Detect which cell encompasses the target text, then output its [x, y] center coordinate. 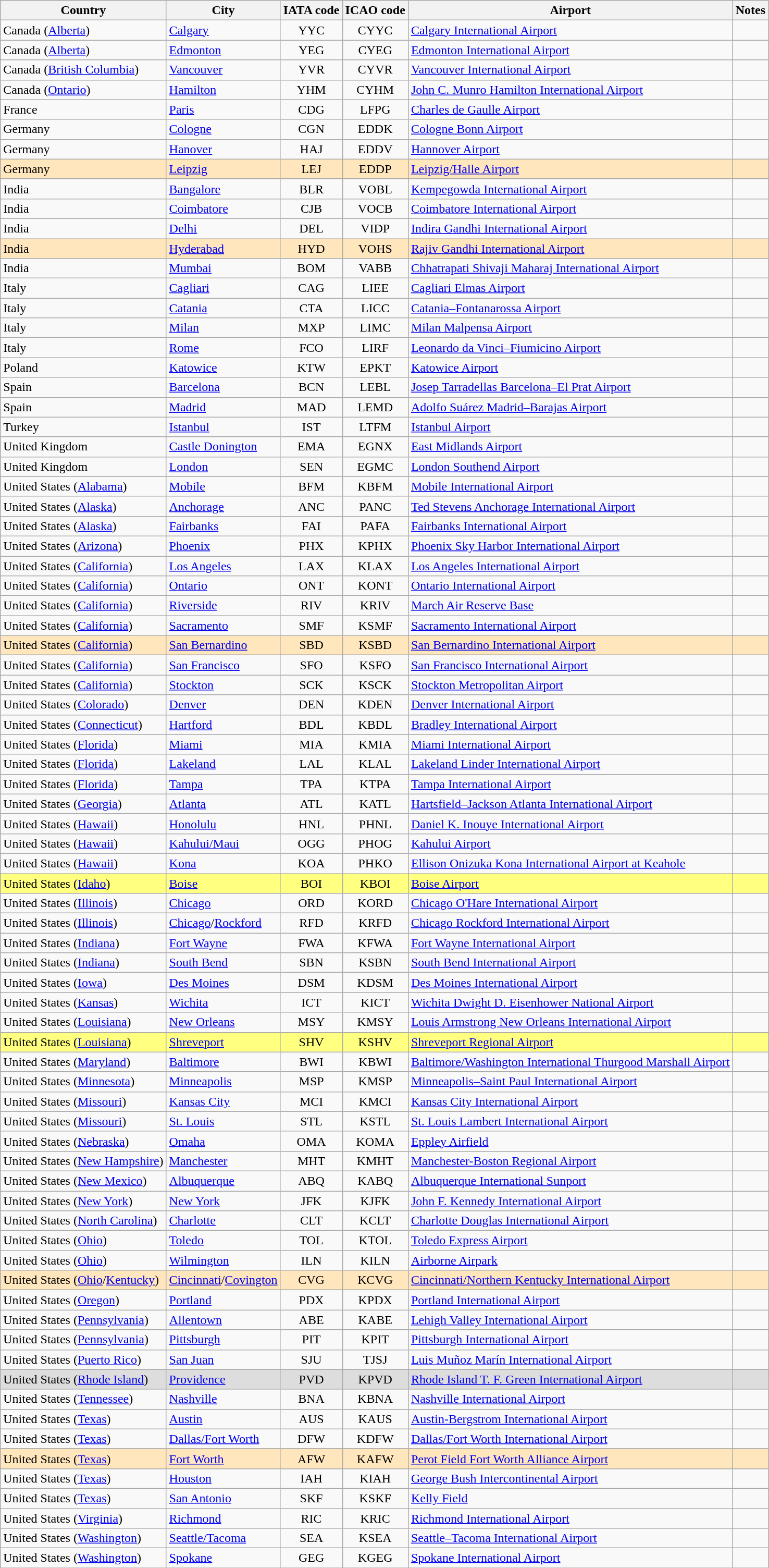
Coimbatore [223, 209]
KMSY [375, 1022]
Portland International Airport [570, 1300]
Wichita [223, 1002]
Rhode Island T. F. Green International Airport [570, 1379]
MSP [312, 1082]
Ontario [223, 586]
VABB [375, 268]
PHOG [375, 843]
EPKT [375, 367]
LFPG [375, 109]
London [223, 467]
SKF [312, 1498]
Rajiv Gandhi International Airport [570, 249]
Boise Airport [570, 884]
Dallas/Fort Worth International Airport [570, 1439]
City [223, 10]
Pittsburgh [223, 1340]
Bradley International Airport [570, 725]
BNA [312, 1399]
KONT [375, 586]
SBD [312, 645]
STL [312, 1121]
Los Angeles [223, 566]
Kahului Airport [570, 843]
Chicago [223, 903]
Honolulu [223, 824]
Catania–Fontanarossa Airport [570, 308]
South Bend International Airport [570, 963]
VOHS [375, 249]
ABQ [312, 1181]
United States (Minnesota) [83, 1082]
United States (Connecticut) [83, 725]
BOI [312, 884]
France [83, 109]
CYHM [375, 90]
KPHX [375, 546]
John C. Munro Hamilton International Airport [570, 90]
Hannover Airport [570, 149]
United States (Arizona) [83, 546]
AFW [312, 1459]
Chicago Rockford International Airport [570, 923]
Kansas City International Airport [570, 1101]
Los Angeles International Airport [570, 566]
KOMA [375, 1141]
KTOL [375, 1241]
United States (Tennessee) [83, 1399]
EDDP [375, 169]
United States (Nebraska) [83, 1141]
KMIA [375, 744]
Albuquerque [223, 1181]
Edmonton [223, 50]
Bangalore [223, 189]
ICAO code [375, 10]
YYC [312, 30]
United States (Puerto Rico) [83, 1359]
KDEN [375, 705]
OMA [312, 1141]
Barcelona [223, 387]
Denver International Airport [570, 705]
Leonardo da Vinci–Fiumicino Airport [570, 348]
Louis Armstrong New Orleans International Airport [570, 1022]
United States (New York) [83, 1200]
VIDP [375, 228]
KSTL [375, 1121]
Toledo [223, 1241]
KDSM [375, 983]
Ted Stevens Anchorage International Airport [570, 506]
BOM [312, 268]
Mobile [223, 486]
United States (Rhode Island) [83, 1379]
Eppley Airfield [570, 1141]
Cincinnati/Covington [223, 1280]
Calgary [223, 30]
CYVR [375, 70]
United States (New Hampshire) [83, 1161]
Catania [223, 308]
KMHT [375, 1161]
United States (Maryland) [83, 1062]
PIT [312, 1340]
KABE [375, 1320]
Castle Donington [223, 447]
KCLT [375, 1221]
TPA [312, 784]
ORD [312, 903]
KATL [375, 804]
United States (Oregon) [83, 1300]
San Antonio [223, 1498]
Airport [570, 10]
Anchorage [223, 506]
Hamilton [223, 90]
TOL [312, 1241]
FWA [312, 943]
KSKF [375, 1498]
LIEE [375, 288]
Daniel K. Inouye International Airport [570, 824]
East Midlands Airport [570, 447]
Ellison Onizuka Kona International Airport at Keahole [570, 863]
Tampa [223, 784]
FCO [312, 348]
ATL [312, 804]
Kansas City [223, 1101]
Charlotte Douglas International Airport [570, 1221]
Leipzig [223, 169]
Fort Wayne [223, 943]
EDDV [375, 149]
PANC [375, 506]
Manchester [223, 1161]
KPIT [375, 1340]
LEJ [312, 169]
YHM [312, 90]
Miami International Airport [570, 744]
Denver [223, 705]
KICT [375, 1002]
Delhi [223, 228]
KSBN [375, 963]
EMA [312, 447]
Lakeland Linder International Airport [570, 764]
Wichita Dwight D. Eisenhower National Airport [570, 1002]
Cagliari Elmas Airport [570, 288]
Shreveport Regional Airport [570, 1042]
Country [83, 10]
KDFW [375, 1439]
MSY [312, 1022]
RIC [312, 1518]
BCN [312, 387]
KAUS [375, 1419]
Dallas/Fort Worth [223, 1439]
JFK [312, 1200]
Canada (British Columbia) [83, 70]
Shreveport [223, 1042]
Nashville [223, 1399]
KBNA [375, 1399]
Wilmington [223, 1260]
Leipzig/Halle Airport [570, 169]
Baltimore [223, 1062]
DEN [312, 705]
Pittsburgh International Airport [570, 1340]
KSCK [375, 685]
HAJ [312, 149]
Rome [223, 348]
IATA code [312, 10]
BDL [312, 725]
Luis Muñoz Marín International Airport [570, 1359]
Fort Wayne International Airport [570, 943]
San Juan [223, 1359]
New Orleans [223, 1022]
Chicago/Rockford [223, 923]
Milan [223, 328]
San Bernardino International Airport [570, 645]
CLT [312, 1221]
KTPA [375, 784]
HNL [312, 824]
Vancouver International Airport [570, 70]
KGEG [375, 1558]
United States (Alabama) [83, 486]
ABE [312, 1320]
CDG [312, 109]
EGNX [375, 447]
LEMD [375, 407]
Indira Gandhi International Airport [570, 228]
Lakeland [223, 764]
TJSJ [375, 1359]
Cologne [223, 129]
Cologne Bonn Airport [570, 129]
Riverside [223, 606]
ANC [312, 506]
VOCB [375, 209]
Istanbul [223, 427]
Hartsfield–Jackson Atlanta International Airport [570, 804]
VOBL [375, 189]
KRIV [375, 606]
Fairbanks [223, 526]
Sacramento [223, 626]
BLR [312, 189]
KSEA [375, 1538]
KFWA [375, 943]
KOA [312, 863]
Turkey [83, 427]
YEG [312, 50]
Seattle–Tacoma International Airport [570, 1538]
Edmonton International Airport [570, 50]
Istanbul Airport [570, 427]
Adolfo Suárez Madrid–Barajas Airport [570, 407]
CYEG [375, 50]
Phoenix Sky Harbor International Airport [570, 546]
KBDL [375, 725]
United States (Idaho) [83, 884]
LIRF [375, 348]
LEBL [375, 387]
FAI [312, 526]
KLAL [375, 764]
Richmond [223, 1518]
Minneapolis [223, 1082]
KLAX [375, 566]
United States (North Carolina) [83, 1221]
Tampa International Airport [570, 784]
PVD [312, 1379]
MIA [312, 744]
George Bush Intercontinental Airport [570, 1478]
MAD [312, 407]
AUS [312, 1419]
Spokane [223, 1558]
EGMC [375, 467]
KRFD [375, 923]
BWI [312, 1062]
KSBD [375, 645]
Canada (Ontario) [83, 90]
IST [312, 427]
Seattle/Tacoma [223, 1538]
KABQ [375, 1181]
CJB [312, 209]
Austin-Bergstrom International Airport [570, 1419]
ICT [312, 1002]
Kona [223, 863]
KSHV [375, 1042]
John F. Kennedy International Airport [570, 1200]
Fort Worth [223, 1459]
Phoenix [223, 546]
Chicago O'Hare International Airport [570, 903]
OGG [312, 843]
LIMC [375, 328]
Katowice Airport [570, 367]
Hartford [223, 725]
KPDX [375, 1300]
Minneapolis–Saint Paul International Airport [570, 1082]
Providence [223, 1379]
CGN [312, 129]
Josep Tarradellas Barcelona–El Prat Airport [570, 387]
Omaha [223, 1141]
Charlotte [223, 1221]
KPVD [375, 1379]
MXP [312, 328]
PHX [312, 546]
South Bend [223, 963]
DSM [312, 983]
Vancouver [223, 70]
Kelly Field [570, 1498]
San Francisco [223, 665]
SFO [312, 665]
Houston [223, 1478]
Cincinnati/Northern Kentucky International Airport [570, 1280]
LICC [375, 308]
CYYC [375, 30]
San Bernardino [223, 645]
CTA [312, 308]
LTFM [375, 427]
Richmond International Airport [570, 1518]
Baltimore/Washington International Thurgood Marshall Airport [570, 1062]
PAFA [375, 526]
DFW [312, 1439]
CAG [312, 288]
Boise [223, 884]
KRIC [375, 1518]
KAFW [375, 1459]
Katowice [223, 367]
SHV [312, 1042]
United States (Virginia) [83, 1518]
Chhatrapati Shivaji Maharaj International Airport [570, 268]
Atlanta [223, 804]
Fairbanks International Airport [570, 526]
Cagliari [223, 288]
Albuquerque International Sunport [570, 1181]
IAH [312, 1478]
Portland [223, 1300]
Madrid [223, 407]
Hanover [223, 149]
MCI [312, 1101]
Poland [83, 367]
Milan Malpensa Airport [570, 328]
KTW [312, 367]
Charles de Gaulle Airport [570, 109]
United States (Iowa) [83, 983]
RIV [312, 606]
MHT [312, 1161]
London Southend Airport [570, 467]
Notes [750, 10]
YVR [312, 70]
Ontario International Airport [570, 586]
RFD [312, 923]
March Air Reserve Base [570, 606]
KSFO [375, 665]
Sacramento International Airport [570, 626]
Toledo Express Airport [570, 1241]
CVG [312, 1280]
Des Moines International Airport [570, 983]
KBFM [375, 486]
SBN [312, 963]
Miami [223, 744]
BFM [312, 486]
PHNL [375, 824]
KMCI [375, 1101]
Perot Field Fort Worth Alliance Airport [570, 1459]
ILN [312, 1260]
Lehigh Valley International Airport [570, 1320]
SEN [312, 467]
LAL [312, 764]
EDDK [375, 129]
Manchester-Boston Regional Airport [570, 1161]
Mumbai [223, 268]
GEG [312, 1558]
Nashville International Airport [570, 1399]
Des Moines [223, 983]
United States (Colorado) [83, 705]
Stockton [223, 685]
United States (Georgia) [83, 804]
Spokane International Airport [570, 1558]
SMF [312, 626]
SEA [312, 1538]
PHKO [375, 863]
United States (Ohio/Kentucky) [83, 1280]
Calgary International Airport [570, 30]
KSMF [375, 626]
KMSP [375, 1082]
SJU [312, 1359]
Mobile International Airport [570, 486]
New York [223, 1200]
SCK [312, 685]
KIAH [375, 1478]
Allentown [223, 1320]
DEL [312, 228]
United States (Kansas) [83, 1002]
Airborne Airpark [570, 1260]
Kahului/Maui [223, 843]
Hyderabad [223, 249]
HYD [312, 249]
Austin [223, 1419]
KILN [375, 1260]
Kempegowda International Airport [570, 189]
San Francisco International Airport [570, 665]
PDX [312, 1300]
Coimbatore International Airport [570, 209]
KBOI [375, 884]
LAX [312, 566]
St. Louis Lambert International Airport [570, 1121]
United States (New Mexico) [83, 1181]
ONT [312, 586]
KORD [375, 903]
KCVG [375, 1280]
St. Louis [223, 1121]
KBWI [375, 1062]
Stockton Metropolitan Airport [570, 685]
Paris [223, 109]
KJFK [375, 1200]
